For the text-containing cell, return its midpoint in (x, y) coordinate format. 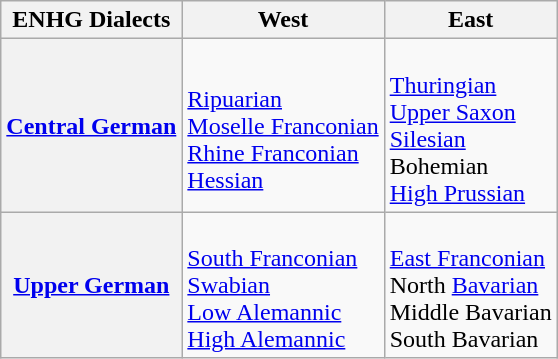
South FranconianSwabianLow AlemannicHigh Alemannic (283, 285)
ENHG Dialects (92, 20)
East FranconianNorth BavarianMiddle BavarianSouth Bavarian (470, 285)
West (283, 20)
East (470, 20)
Central German (92, 126)
ThuringianUpper SaxonSilesianBohemianHigh Prussian (470, 126)
Upper German (92, 285)
RipuarianMoselle FranconianRhine FranconianHessian (283, 126)
